Search for the cell housing the specified text and yield its [x, y] center coordinate. 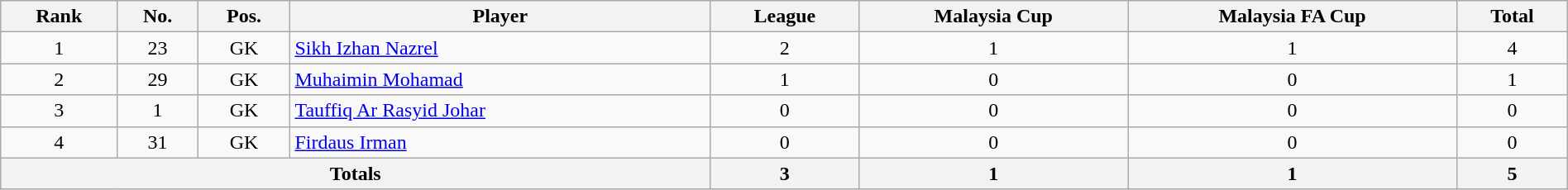
Malaysia FA Cup [1293, 17]
No. [158, 17]
Pos. [244, 17]
Firdaus Irman [500, 142]
Muhaimin Mohamad [500, 79]
Rank [60, 17]
Total [1513, 17]
Malaysia Cup [994, 17]
Player [500, 17]
29 [158, 79]
Tauffiq Ar Rasyid Johar [500, 111]
31 [158, 142]
League [785, 17]
Sikh Izhan Nazrel [500, 48]
23 [158, 48]
Totals [356, 173]
5 [1513, 173]
